Output the [X, Y] coordinate of the center of the cell containing the given text.  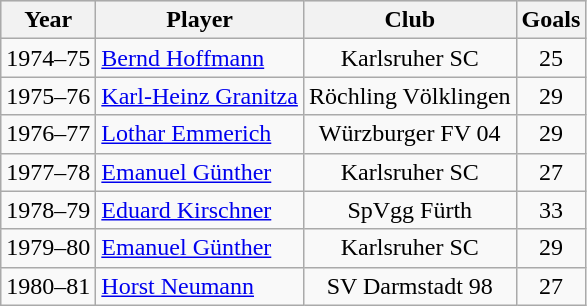
Horst Neumann [200, 286]
Eduard Kirschner [200, 210]
1979–80 [48, 248]
Lothar Emmerich [200, 134]
Bernd Hoffmann [200, 58]
Club [410, 20]
Year [48, 20]
1980–81 [48, 286]
SV Darmstadt 98 [410, 286]
Würzburger FV 04 [410, 134]
Röchling Völklingen [410, 96]
1974–75 [48, 58]
25 [551, 58]
1978–79 [48, 210]
1975–76 [48, 96]
Player [200, 20]
Goals [551, 20]
1976–77 [48, 134]
33 [551, 210]
SpVgg Fürth [410, 210]
1977–78 [48, 172]
Karl-Heinz Granitza [200, 96]
